Locate the cell with the specified text and output its (X, Y) center coordinate. 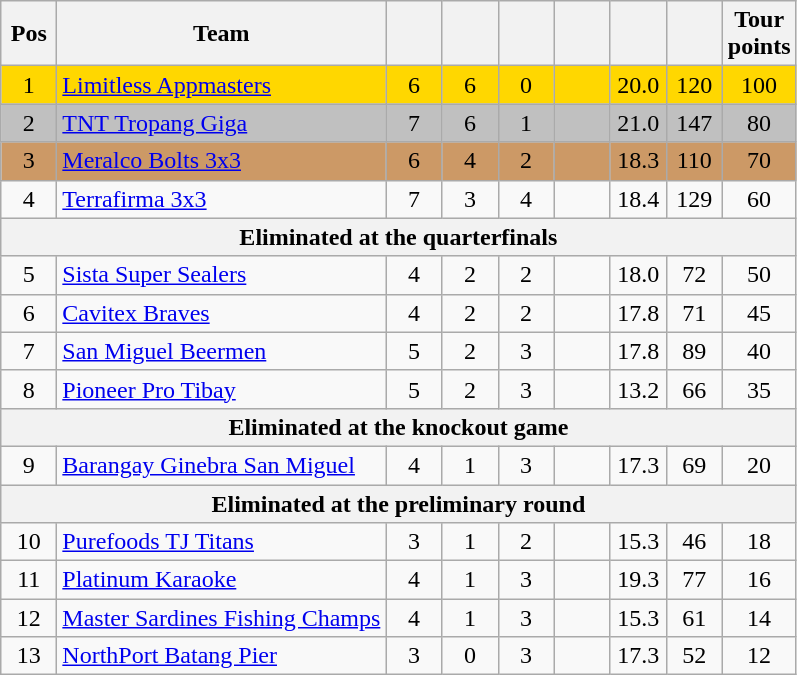
70 (759, 161)
13 (29, 656)
11 (29, 580)
100 (759, 85)
71 (694, 313)
14 (759, 618)
80 (759, 123)
10 (29, 542)
50 (759, 275)
20.0 (638, 85)
Master Sardines Fishing Champs (222, 618)
46 (694, 542)
89 (694, 351)
35 (759, 389)
Cavitex Braves (222, 313)
Purefoods TJ Titans (222, 542)
52 (694, 656)
Limitless Appmasters (222, 85)
Barangay Ginebra San Miguel (222, 465)
Eliminated at the knockout game (398, 427)
77 (694, 580)
Pos (29, 34)
19.3 (638, 580)
72 (694, 275)
45 (759, 313)
Eliminated at the preliminary round (398, 503)
Sista Super Sealers (222, 275)
60 (759, 199)
120 (694, 85)
Terrafirma 3x3 (222, 199)
TNT Tropang Giga (222, 123)
18.3 (638, 161)
18 (759, 542)
Pioneer Pro Tibay (222, 389)
18.0 (638, 275)
110 (694, 161)
21.0 (638, 123)
16 (759, 580)
13.2 (638, 389)
40 (759, 351)
129 (694, 199)
San Miguel Beermen (222, 351)
20 (759, 465)
9 (29, 465)
8 (29, 389)
147 (694, 123)
18.4 (638, 199)
Meralco Bolts 3x3 (222, 161)
NorthPort Batang Pier (222, 656)
61 (694, 618)
66 (694, 389)
Eliminated at the quarterfinals (398, 237)
Platinum Karaoke (222, 580)
Tour points (759, 34)
Team (222, 34)
69 (694, 465)
